Pinpoint the cell where the given text exists, returning its [X, Y] midpoint coordinate. 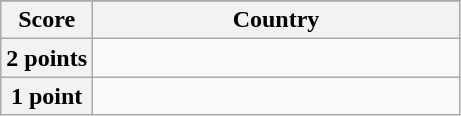
Score [47, 20]
2 points [47, 58]
Country [276, 20]
1 point [47, 96]
